Return the [x, y] coordinate for the center point of the cell that contains the specified text.  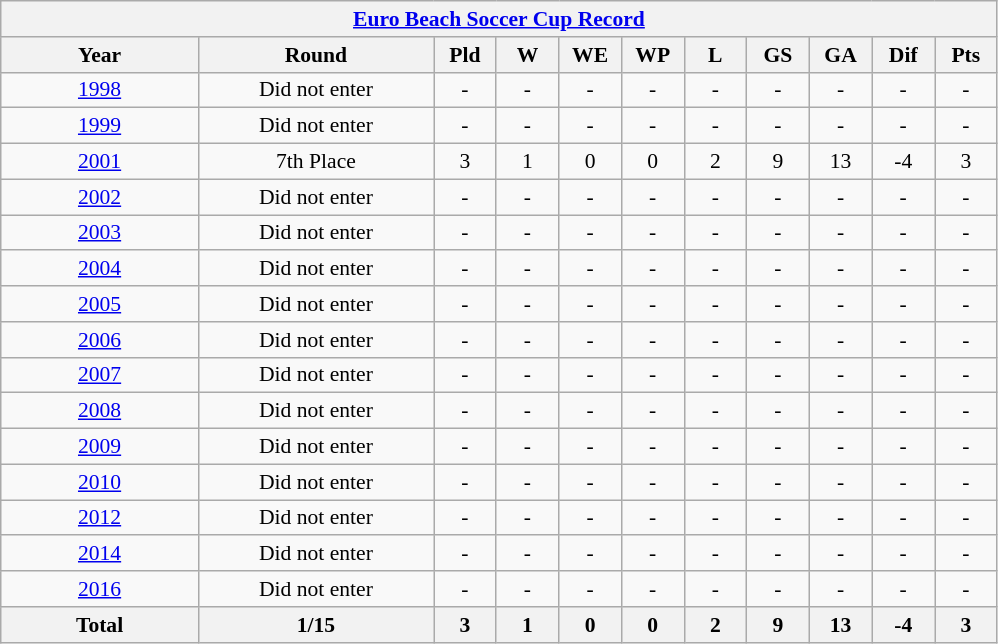
WP [652, 55]
2002 [100, 197]
2004 [100, 269]
2006 [100, 340]
Round [316, 55]
Total [100, 625]
Dif [904, 55]
7th Place [316, 162]
2010 [100, 482]
Pld [466, 55]
2016 [100, 589]
Euro Beach Soccer Cup Record [499, 19]
GA [840, 55]
2008 [100, 411]
W [528, 55]
2003 [100, 233]
1999 [100, 126]
Pts [966, 55]
L [716, 55]
WE [590, 55]
2012 [100, 518]
2005 [100, 304]
2014 [100, 554]
1998 [100, 90]
2007 [100, 375]
GS [778, 55]
1/15 [316, 625]
2001 [100, 162]
Year [100, 55]
2009 [100, 447]
